Extract the [X, Y] coordinate from the center of the cell holding the provided text.  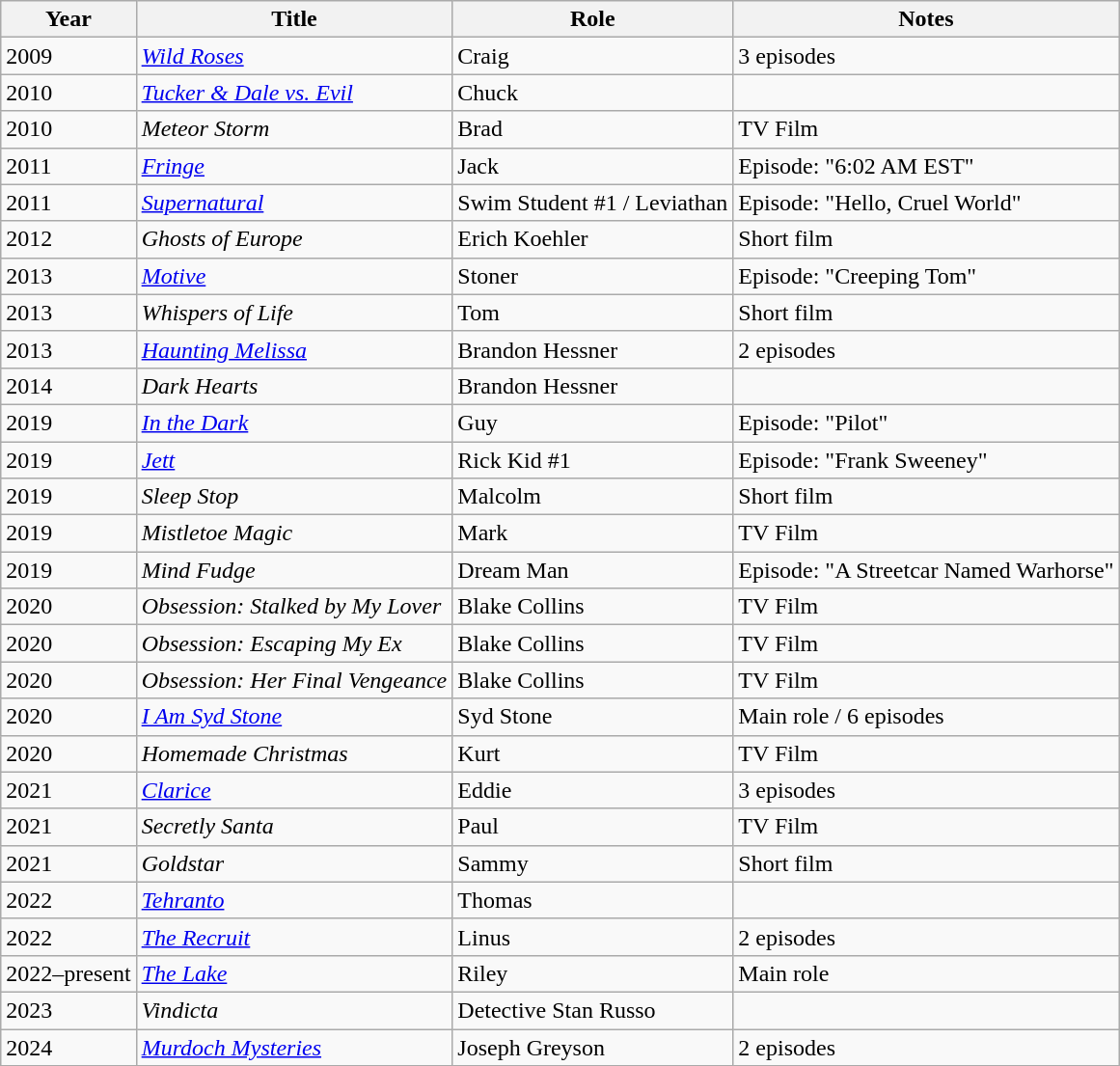
Main role [926, 973]
Tom [592, 313]
Erich Koehler [592, 239]
Episode: "6:02 AM EST" [926, 166]
Haunting Melissa [294, 349]
Detective Stan Russo [592, 1010]
2022–present [68, 973]
Syd Stone [592, 717]
Thomas [592, 900]
Eddie [592, 790]
Episode: "Pilot" [926, 423]
Obsession: Escaping My Ex [294, 643]
Dream Man [592, 570]
Title [294, 19]
Jett [294, 460]
Secretly Santa [294, 827]
Malcolm [592, 497]
Homemade Christmas [294, 753]
I Am Syd Stone [294, 717]
Motive [294, 276]
Riley [592, 973]
Main role / 6 episodes [926, 717]
Obsession: Her Final Vengeance [294, 680]
Episode: "Creeping Tom" [926, 276]
Guy [592, 423]
The Recruit [294, 937]
Meteor Storm [294, 129]
Rick Kid #1 [592, 460]
Brad [592, 129]
Whispers of Life [294, 313]
Episode: "Frank Sweeney" [926, 460]
Murdoch Mysteries [294, 1047]
Supernatural [294, 203]
Obsession: Stalked by My Lover [294, 607]
2023 [68, 1010]
Kurt [592, 753]
Chuck [592, 93]
Notes [926, 19]
Tehranto [294, 900]
Ghosts of Europe [294, 239]
Sammy [592, 863]
Swim Student #1 / Leviathan [592, 203]
2024 [68, 1047]
Linus [592, 937]
The Lake [294, 973]
In the Dark [294, 423]
Mind Fudge [294, 570]
2009 [68, 56]
Episode: "Hello, Cruel World" [926, 203]
Joseph Greyson [592, 1047]
Episode: "A Streetcar Named Warhorse" [926, 570]
Dark Hearts [294, 386]
Year [68, 19]
Paul [592, 827]
Vindicta [294, 1010]
2014 [68, 386]
Fringe [294, 166]
Mark [592, 533]
Jack [592, 166]
Clarice [294, 790]
Mistletoe Magic [294, 533]
Goldstar [294, 863]
Sleep Stop [294, 497]
Tucker & Dale vs. Evil [294, 93]
Craig [592, 56]
Wild Roses [294, 56]
Stoner [592, 276]
Role [592, 19]
2012 [68, 239]
